Return the [X, Y] coordinate for the center point of the cell that contains the specified text.  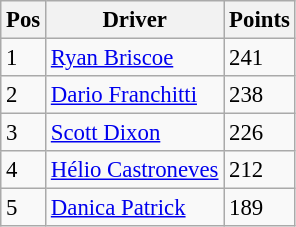
238 [260, 95]
226 [260, 133]
Pos [24, 20]
1 [24, 58]
Dario Franchitti [135, 95]
Hélio Castroneves [135, 170]
Points [260, 20]
Danica Patrick [135, 208]
212 [260, 170]
241 [260, 58]
2 [24, 95]
Ryan Briscoe [135, 58]
5 [24, 208]
4 [24, 170]
3 [24, 133]
Scott Dixon [135, 133]
189 [260, 208]
Driver [135, 20]
